Return (x, y) of the center of cell containing provided text 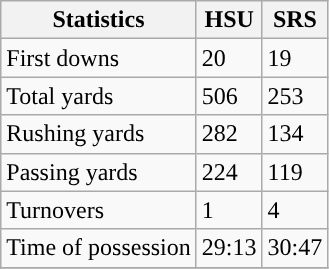
29:13 (229, 248)
SRS (295, 20)
Time of possession (99, 248)
HSU (229, 20)
4 (295, 210)
253 (295, 96)
19 (295, 58)
134 (295, 134)
1 (229, 210)
Rushing yards (99, 134)
Total yards (99, 96)
119 (295, 172)
30:47 (295, 248)
506 (229, 96)
282 (229, 134)
20 (229, 58)
Passing yards (99, 172)
Turnovers (99, 210)
First downs (99, 58)
Statistics (99, 20)
224 (229, 172)
